Find where the given text appears and provide that cell's center as (X, Y) coordinate. 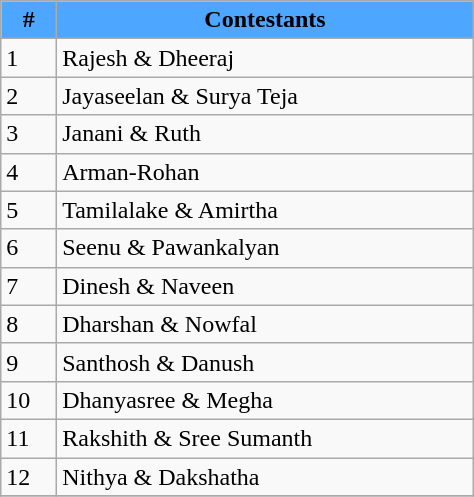
Rajesh & Dheeraj (266, 58)
Santhosh & Danush (266, 362)
Jayaseelan & Surya Teja (266, 96)
9 (29, 362)
5 (29, 210)
Dharshan & Nowfal (266, 324)
Rakshith & Sree Sumanth (266, 438)
Arman-Rohan (266, 172)
10 (29, 400)
Dhanyasree & Megha (266, 400)
Dinesh & Naveen (266, 286)
4 (29, 172)
1 (29, 58)
11 (29, 438)
# (29, 20)
Nithya & Dakshatha (266, 477)
Seenu & Pawankalyan (266, 248)
Tamilalake & Amirtha (266, 210)
12 (29, 477)
Contestants (266, 20)
3 (29, 134)
2 (29, 96)
7 (29, 286)
Janani & Ruth (266, 134)
6 (29, 248)
8 (29, 324)
